Provide the (x, y) coordinate of the cell's center where the given text is located.  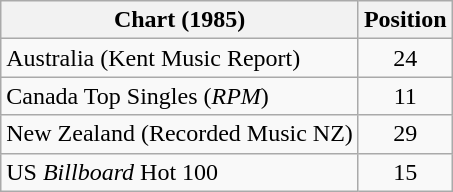
11 (405, 96)
Canada Top Singles (RPM) (180, 96)
Australia (Kent Music Report) (180, 58)
24 (405, 58)
Position (405, 20)
Chart (1985) (180, 20)
29 (405, 134)
New Zealand (Recorded Music NZ) (180, 134)
15 (405, 172)
US Billboard Hot 100 (180, 172)
